Return [x, y] of the center of cell containing provided text 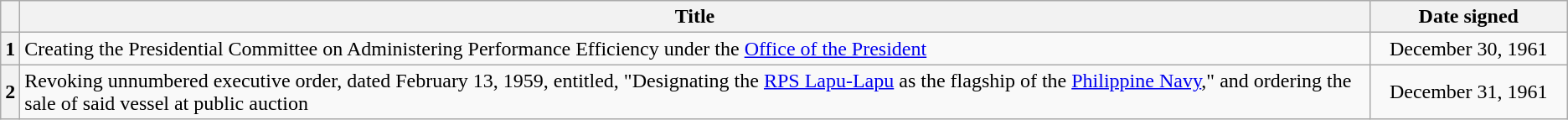
1 [10, 49]
December 30, 1961 [1468, 49]
December 31, 1961 [1468, 92]
Creating the Presidential Committee on Administering Performance Efficiency under the Office of the President [695, 49]
2 [10, 92]
Title [695, 17]
Date signed [1468, 17]
